Pinpoint the cell where the given text exists, returning its [X, Y] midpoint coordinate. 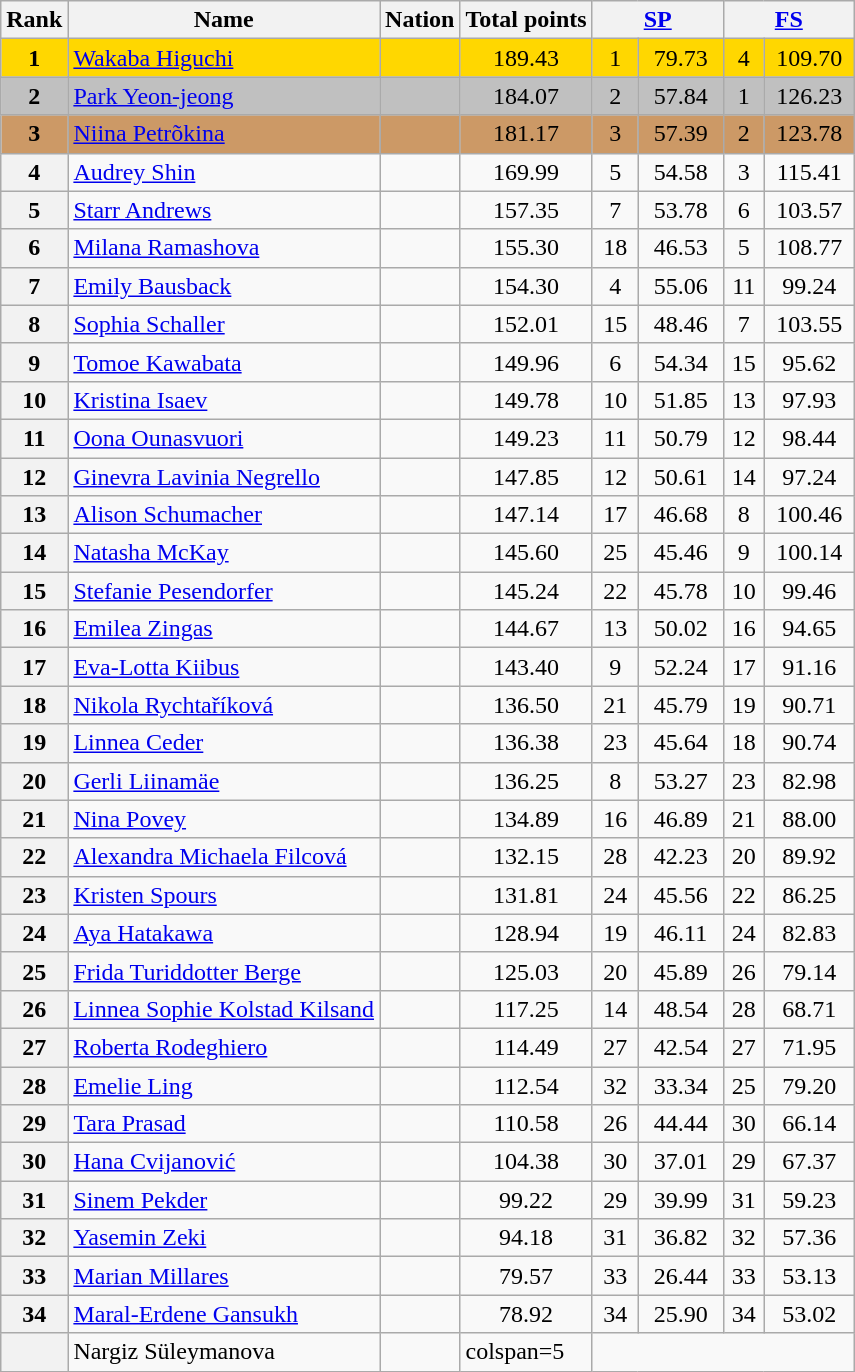
Nargiz Süleymanova [224, 1352]
Milana Ramashova [224, 248]
51.85 [680, 400]
Maral-Erdene Gansukh [224, 1314]
25.90 [680, 1314]
94.65 [809, 629]
154.30 [526, 286]
Starr Andrews [224, 210]
Gerli Liinamäe [224, 781]
36.82 [680, 1238]
48.46 [680, 324]
54.34 [680, 362]
136.50 [526, 705]
155.30 [526, 248]
Rank [34, 20]
Tomoe Kawabata [224, 362]
FS [788, 20]
45.79 [680, 705]
57.84 [680, 96]
100.46 [809, 515]
128.94 [526, 933]
99.46 [809, 591]
42.23 [680, 857]
90.74 [809, 743]
88.00 [809, 819]
Park Yeon-jeong [224, 96]
45.56 [680, 895]
79.73 [680, 58]
57.36 [809, 1238]
Kristina Isaev [224, 400]
Linnea Sophie Kolstad Kilsand [224, 1009]
97.93 [809, 400]
112.54 [526, 1085]
78.92 [526, 1314]
53.27 [680, 781]
123.78 [809, 134]
97.24 [809, 477]
114.49 [526, 1047]
Nikola Rychtaříková [224, 705]
Roberta Rodeghiero [224, 1047]
144.67 [526, 629]
Natasha McKay [224, 553]
134.89 [526, 819]
89.92 [809, 857]
184.07 [526, 96]
86.25 [809, 895]
44.44 [680, 1124]
Nina Povey [224, 819]
46.89 [680, 819]
117.25 [526, 1009]
Alison Schumacher [224, 515]
Hana Cvijanović [224, 1162]
39.99 [680, 1200]
99.22 [526, 1200]
143.40 [526, 667]
115.41 [809, 172]
152.01 [526, 324]
169.99 [526, 172]
Ginevra Lavinia Negrello [224, 477]
90.71 [809, 705]
82.83 [809, 933]
45.64 [680, 743]
99.24 [809, 286]
Oona Ounasvuori [224, 438]
46.53 [680, 248]
181.17 [526, 134]
50.79 [680, 438]
46.11 [680, 933]
Yasemin Zeki [224, 1238]
145.60 [526, 553]
66.14 [809, 1124]
149.96 [526, 362]
79.57 [526, 1276]
95.62 [809, 362]
Name [224, 20]
46.68 [680, 515]
Nation [420, 20]
94.18 [526, 1238]
100.14 [809, 553]
98.44 [809, 438]
147.14 [526, 515]
68.71 [809, 1009]
Kristen Spours [224, 895]
104.38 [526, 1162]
136.25 [526, 781]
Eva-Lotta Kiibus [224, 667]
125.03 [526, 971]
Aya Hatakawa [224, 933]
Niina Petrõkina [224, 134]
45.78 [680, 591]
59.23 [809, 1200]
45.46 [680, 553]
52.24 [680, 667]
Sophia Schaller [224, 324]
54.58 [680, 172]
110.58 [526, 1124]
SP [658, 20]
Emily Bausback [224, 286]
Stefanie Pesendorfer [224, 591]
Marian Millares [224, 1276]
103.57 [809, 210]
50.61 [680, 477]
45.89 [680, 971]
37.01 [680, 1162]
79.20 [809, 1085]
91.16 [809, 667]
Emilea Zingas [224, 629]
126.23 [809, 96]
Linnea Ceder [224, 743]
103.55 [809, 324]
149.23 [526, 438]
42.54 [680, 1047]
57.39 [680, 134]
71.95 [809, 1047]
157.35 [526, 210]
Frida Turiddotter Berge [224, 971]
Tara Prasad [224, 1124]
147.85 [526, 477]
132.15 [526, 857]
Alexandra Michaela Filcová [224, 857]
53.78 [680, 210]
189.43 [526, 58]
136.38 [526, 743]
33.34 [680, 1085]
50.02 [680, 629]
Audrey Shin [224, 172]
26.44 [680, 1276]
79.14 [809, 971]
149.78 [526, 400]
109.70 [809, 58]
108.77 [809, 248]
131.81 [526, 895]
Total points [526, 20]
67.37 [809, 1162]
Wakaba Higuchi [224, 58]
48.54 [680, 1009]
53.02 [809, 1314]
145.24 [526, 591]
82.98 [809, 781]
Sinem Pekder [224, 1200]
55.06 [680, 286]
53.13 [809, 1276]
Emelie Ling [224, 1085]
colspan=5 [526, 1352]
